From the cell containing the given text, extract its center point as [X, Y] coordinate. 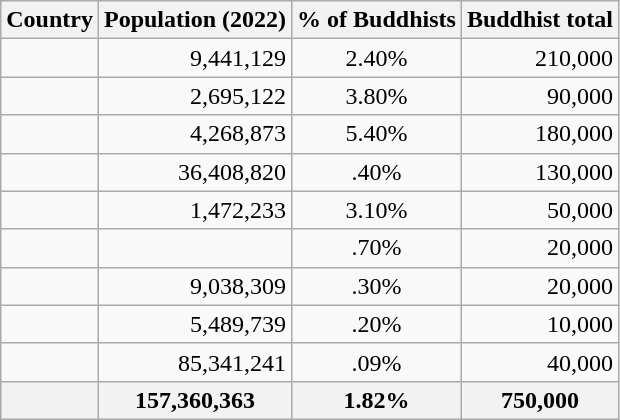
.20% [377, 324]
4,268,873 [194, 134]
9,038,309 [194, 286]
.30% [377, 286]
2.40% [377, 58]
5,489,739 [194, 324]
% of Buddhists [377, 20]
1,472,233 [194, 210]
3.80% [377, 96]
85,341,241 [194, 362]
2,695,122 [194, 96]
157,360,363 [194, 400]
1.82% [377, 400]
.70% [377, 248]
Population (2022) [194, 20]
Buddhist total [540, 20]
40,000 [540, 362]
10,000 [540, 324]
Country [50, 20]
130,000 [540, 172]
50,000 [540, 210]
750,000 [540, 400]
.09% [377, 362]
210,000 [540, 58]
.40% [377, 172]
3.10% [377, 210]
180,000 [540, 134]
36,408,820 [194, 172]
9,441,129 [194, 58]
5.40% [377, 134]
90,000 [540, 96]
